For the text-containing cell, return its midpoint in (x, y) coordinate format. 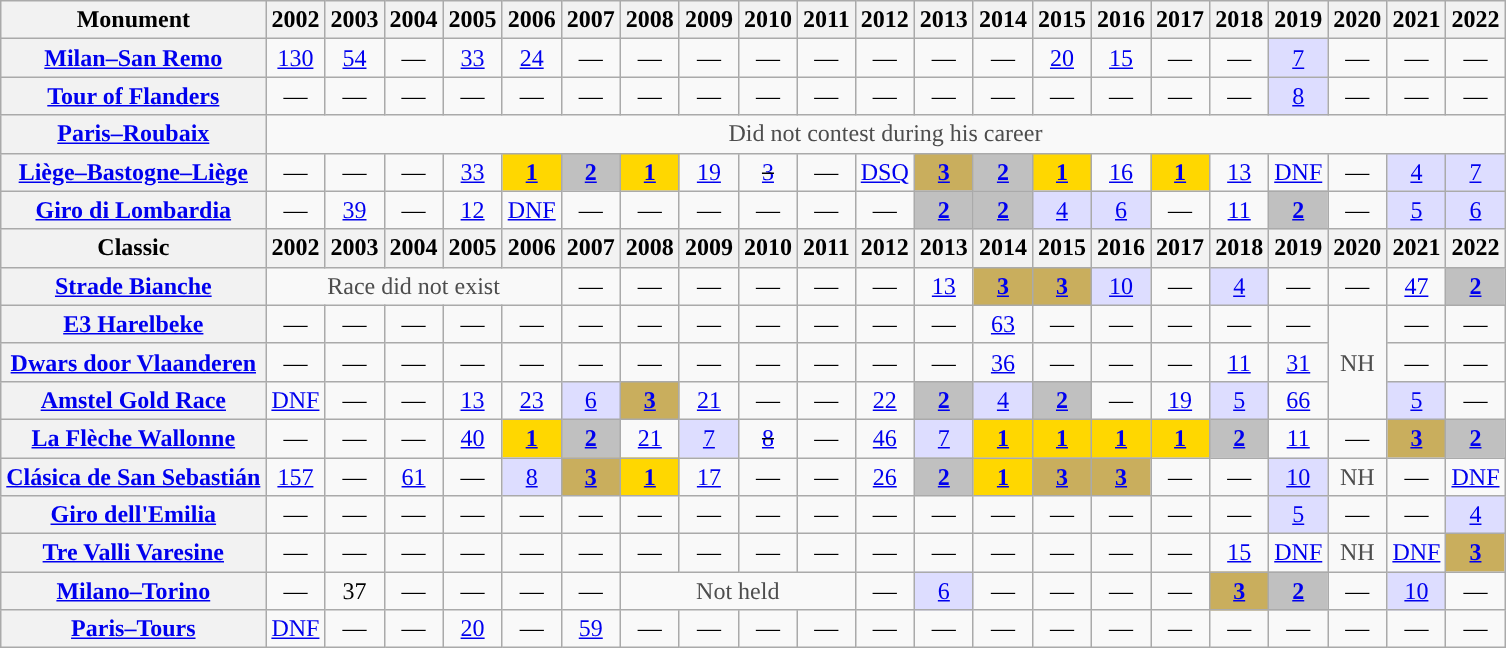
63 (1002, 324)
Clásica de San Sebastián (134, 477)
Paris–Tours (134, 629)
26 (884, 477)
22 (884, 400)
23 (532, 400)
E3 Harelbeke (134, 324)
24 (532, 58)
Dwars door Vlaanderen (134, 362)
39 (354, 210)
Monument (134, 20)
La Flèche Wallonne (134, 438)
54 (354, 58)
17 (708, 477)
Amstel Gold Race (134, 400)
Race did not exist (414, 286)
Liège–Bastogne–Liège (134, 172)
12 (472, 210)
37 (354, 591)
Tour of Flanders (134, 96)
47 (1416, 286)
157 (296, 477)
Giro di Lombardia (134, 210)
36 (1002, 362)
31 (1298, 362)
Strade Bianche (134, 286)
40 (472, 438)
Did not contest during his career (886, 134)
130 (296, 58)
Classic (134, 248)
DSQ (884, 172)
Tre Valli Varesine (134, 553)
46 (884, 438)
16 (1122, 172)
61 (414, 477)
Giro dell'Emilia (134, 515)
59 (590, 629)
66 (1298, 400)
Milano–Torino (134, 591)
Milan–San Remo (134, 58)
Not held (738, 591)
Paris–Roubaix (134, 134)
